Detect which cell encompasses the target text, then output its (x, y) center coordinate. 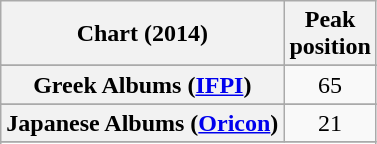
Chart (2014) (142, 34)
Greek Albums (IFPI) (142, 85)
21 (330, 123)
Peakposition (330, 34)
65 (330, 85)
Japanese Albums (Oricon) (142, 123)
